Find where the given text appears and provide that cell's center as (x, y) coordinate. 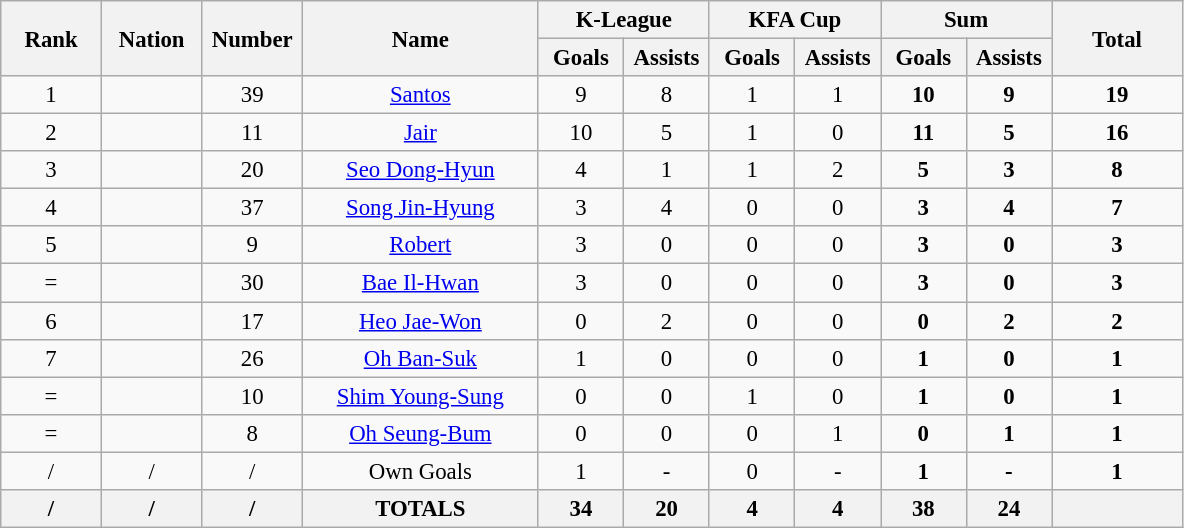
Seo Dong-Hyun (421, 170)
Name (421, 38)
30 (252, 283)
Number (252, 38)
Oh Ban-Suk (421, 358)
K-League (624, 20)
Own Goals (421, 471)
Song Jin-Hyung (421, 208)
Sum (966, 20)
Shim Young-Sung (421, 396)
16 (1118, 133)
Robert (421, 245)
Heo Jae-Won (421, 321)
Jair (421, 133)
TOTALS (421, 509)
Nation (152, 38)
19 (1118, 95)
Rank (52, 38)
Bae Il-Hwan (421, 283)
34 (581, 509)
38 (923, 509)
Total (1118, 38)
39 (252, 95)
17 (252, 321)
26 (252, 358)
24 (1009, 509)
37 (252, 208)
KFA Cup (794, 20)
Santos (421, 95)
6 (52, 321)
Oh Seung-Bum (421, 433)
